For the text-containing cell, return its midpoint in [X, Y] coordinate format. 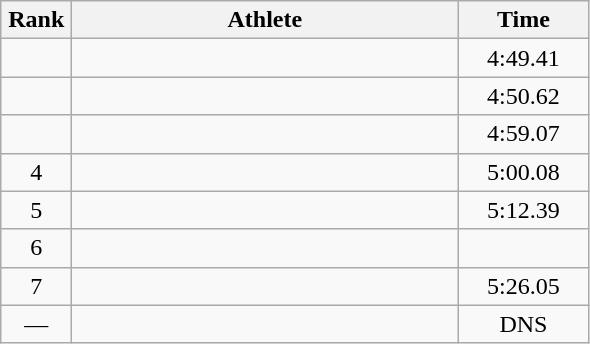
7 [36, 286]
Rank [36, 20]
4 [36, 172]
4:49.41 [524, 58]
4:59.07 [524, 134]
— [36, 324]
DNS [524, 324]
5:26.05 [524, 286]
Time [524, 20]
4:50.62 [524, 96]
5:00.08 [524, 172]
5 [36, 210]
Athlete [265, 20]
5:12.39 [524, 210]
6 [36, 248]
